Determine the (X, Y) coordinate at the center of the cell enclosing the given text.  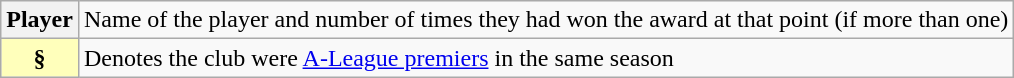
Denotes the club were A-League premiers in the same season (546, 58)
Player (40, 20)
§ (40, 58)
Name of the player and number of times they had won the award at that point (if more than one) (546, 20)
